Find where the given text appears and provide that cell's center as (x, y) coordinate. 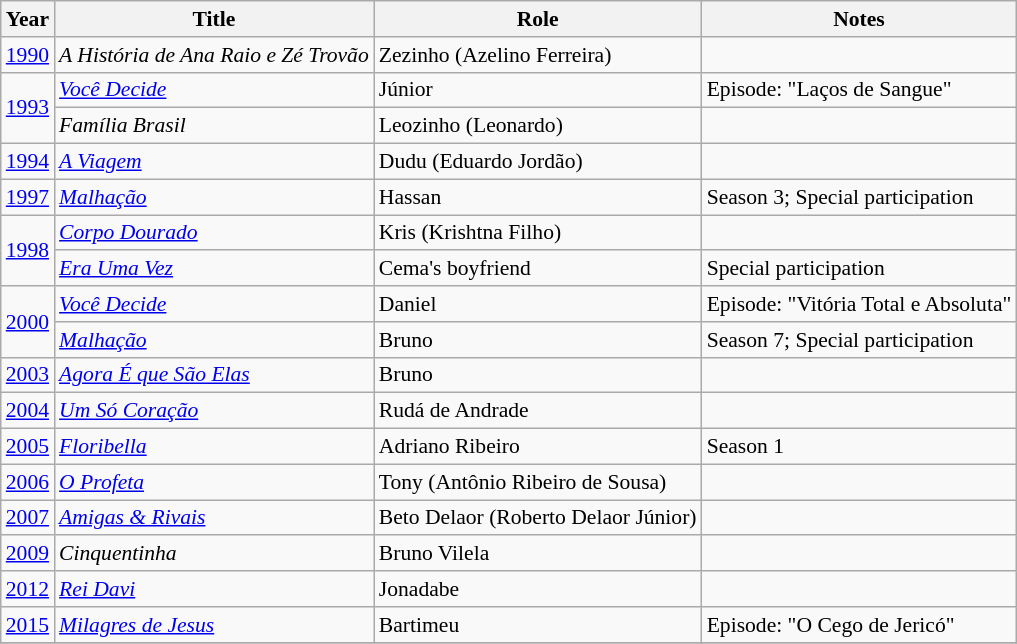
Season 1 (860, 447)
1993 (28, 108)
Corpo Dourado (214, 233)
2009 (28, 554)
Year (28, 19)
Kris (Krishtna Filho) (538, 233)
2003 (28, 375)
Rudá de Andrade (538, 411)
Episode: "Laços de Sangue" (860, 90)
1997 (28, 197)
Milagres de Jesus (214, 625)
2005 (28, 447)
Floribella (214, 447)
Hassan (538, 197)
Bartimeu (538, 625)
O Profeta (214, 482)
Bruno Vilela (538, 554)
Cinquentinha (214, 554)
Daniel (538, 304)
Era Uma Vez (214, 269)
Episode: "O Cego de Jericó" (860, 625)
2007 (28, 518)
2012 (28, 589)
Notes (860, 19)
2015 (28, 625)
2004 (28, 411)
Zezinho (Azelino Ferreira) (538, 55)
2000 (28, 322)
Júnior (538, 90)
1994 (28, 162)
Rei Davi (214, 589)
Adriano Ribeiro (538, 447)
Title (214, 19)
A História de Ana Raio e Zé Trovão (214, 55)
Beto Delaor (Roberto Delaor Júnior) (538, 518)
Dudu (Eduardo Jordão) (538, 162)
Cema's boyfriend (538, 269)
Família Brasil (214, 126)
1998 (28, 250)
Agora É que São Elas (214, 375)
Season 7; Special participation (860, 340)
Um Só Coração (214, 411)
Leozinho (Leonardo) (538, 126)
2006 (28, 482)
A Viagem (214, 162)
Role (538, 19)
Tony (Antônio Ribeiro de Sousa) (538, 482)
Special participation (860, 269)
Season 3; Special participation (860, 197)
Episode: "Vitória Total e Absoluta" (860, 304)
Jonadabe (538, 589)
Amigas & Rivais (214, 518)
1990 (28, 55)
